Output the [X, Y] coordinate of the center of the cell containing the given text.  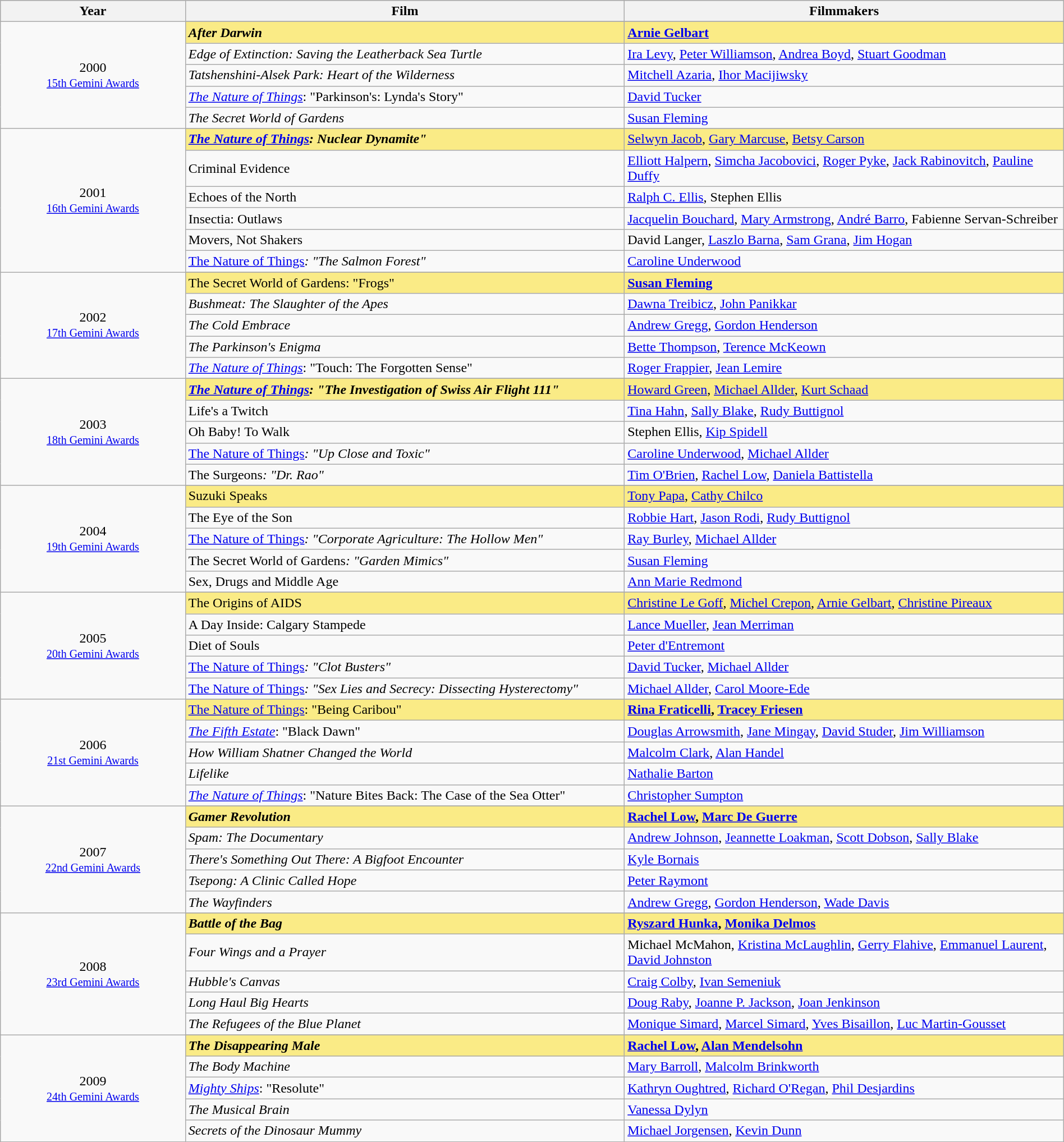
Dawna Treibicz, John Panikkar [844, 304]
Caroline Underwood, Michael Allder [844, 453]
The Secret World of Gardens [405, 118]
The Nature of Things: "Parkinson's: Lynda's Story" [405, 97]
2008 23rd Gemini Awards [93, 973]
Nathalie Barton [844, 774]
2009 24th Gemini Awards [93, 1088]
Filmmakers [844, 11]
Rachel Low, Alan Mendelsohn [844, 1045]
Long Haul Big Hearts [405, 1003]
Andrew Johnson, Jeannette Loakman, Scott Dobson, Sally Blake [844, 838]
Ira Levy, Peter Williamson, Andrea Boyd, Stuart Goodman [844, 54]
A Day Inside: Calgary Stampede [405, 625]
The Fifth Estate: "Black Dawn" [405, 731]
Elliott Halpern, Simcha Jacobovici, Roger Pyke, Jack Rabinovitch, Pauline Duffy [844, 168]
Battle of the Bag [405, 923]
The Nature of Things: "Clot Busters" [405, 667]
David Tucker [844, 97]
Jacquelin Bouchard, Mary Armstrong, André Barro, Fabienne Servan-Schreiber [844, 218]
Gamer Revolution [405, 817]
How William Shatner Changed the World [405, 753]
Echoes of the North [405, 197]
Four Wings and a Prayer [405, 952]
Sex, Drugs and Middle Age [405, 581]
Rachel Low, Marc De Guerre [844, 817]
Michael Allder, Carol Moore-Ede [844, 689]
Criminal Evidence [405, 168]
The Cold Embrace [405, 325]
Spam: The Documentary [405, 838]
Howard Green, Michael Allder, Kurt Schaad [844, 389]
2003 18th Gemini Awards [93, 432]
Peter Raymont [844, 880]
The Nature of Things: "Being Caribou" [405, 710]
The Secret World of Gardens: "Garden Mimics" [405, 560]
Doug Raby, Joanne P. Jackson, Joan Jenkinson [844, 1003]
Secrets of the Dinosaur Mummy [405, 1131]
After Darwin [405, 33]
The Refugees of the Blue Planet [405, 1024]
Movers, Not Shakers [405, 240]
Christopher Sumpton [844, 795]
Tony Papa, Cathy Chilco [844, 496]
David Langer, Laszlo Barna, Sam Grana, Jim Hogan [844, 240]
The Disappearing Male [405, 1045]
2004 19th Gemini Awards [93, 539]
2005 20th Gemini Awards [93, 645]
Tim O'Brien, Rachel Low, Daniela Battistella [844, 475]
David Tucker, Michael Allder [844, 667]
Lifelike [405, 774]
The Eye of the Son [405, 517]
2001 16th Gemini Awards [93, 200]
The Secret World of Gardens: "Frogs" [405, 282]
2007 22nd Gemini Awards [93, 859]
Ryszard Hunka, Monika Delmos [844, 923]
Diet of Souls [405, 646]
There's Something Out There: A Bigfoot Encounter [405, 859]
Stephen Ellis, Kip Spidell [844, 432]
Tsepong: A Clinic Called Hope [405, 880]
Oh Baby! To Walk [405, 432]
Caroline Underwood [844, 261]
The Nature of Things: "The Investigation of Swiss Air Flight 111" [405, 389]
Life's a Twitch [405, 411]
Arnie Gelbart [844, 33]
Kathryn Oughtred, Richard O'Regan, Phil Desjardins [844, 1088]
Robbie Hart, Jason Rodi, Rudy Buttignol [844, 517]
2000 15th Gemini Awards [93, 75]
The Body Machine [405, 1067]
Rina Fraticelli, Tracey Friesen [844, 710]
Andrew Gregg, Gordon Henderson [844, 325]
Kyle Bornais [844, 859]
Film [405, 11]
The Wayfinders [405, 902]
The Nature of Things: "The Salmon Forest" [405, 261]
Insectia: Outlaws [405, 218]
Andrew Gregg, Gordon Henderson, Wade Davis [844, 902]
Mary Barroll, Malcolm Brinkworth [844, 1067]
Malcolm Clark, Alan Handel [844, 753]
Ray Burley, Michael Allder [844, 539]
Craig Colby, Ivan Semeniuk [844, 982]
Tina Hahn, Sally Blake, Rudy Buttignol [844, 411]
Hubble's Canvas [405, 982]
Ann Marie Redmond [844, 581]
Year [93, 11]
Vanessa Dylyn [844, 1109]
The Surgeons: "Dr. Rao" [405, 475]
The Nature of Things: "Up Close and Toxic" [405, 453]
Michael Jorgensen, Kevin Dunn [844, 1131]
Suzuki Speaks [405, 496]
The Musical Brain [405, 1109]
The Nature of Things: "Nature Bites Back: The Case of the Sea Otter" [405, 795]
Ralph C. Ellis, Stephen Ellis [844, 197]
Edge of Extinction: Saving the Leatherback Sea Turtle [405, 54]
The Origins of AIDS [405, 603]
Peter d'Entremont [844, 646]
Monique Simard, Marcel Simard, Yves Bisaillon, Luc Martin-Gousset [844, 1024]
Tatshenshini-Alsek Park: Heart of the Wilderness [405, 75]
Mighty Ships: "Resolute" [405, 1088]
The Nature of Things: "Sex Lies and Secrecy: Dissecting Hysterectomy" [405, 689]
The Parkinson's Enigma [405, 347]
Lance Mueller, Jean Merriman [844, 625]
Roger Frappier, Jean Lemire [844, 368]
Christine Le Goff, Michel Crepon, Arnie Gelbart, Christine Pireaux [844, 603]
The Nature of Things: "Touch: The Forgotten Sense" [405, 368]
2006 21st Gemini Awards [93, 753]
Douglas Arrowsmith, Jane Mingay, David Studer, Jim Williamson [844, 731]
Mitchell Azaria, Ihor Macijiwsky [844, 75]
Bette Thompson, Terence McKeown [844, 347]
The Nature of Things: Nuclear Dynamite" [405, 139]
Michael McMahon, Kristina McLaughlin, Gerry Flahive, Emmanuel Laurent, David Johnston [844, 952]
2002 17th Gemini Awards [93, 325]
The Nature of Things: "Corporate Agriculture: The Hollow Men" [405, 539]
Selwyn Jacob, Gary Marcuse, Betsy Carson [844, 139]
Bushmeat: The Slaughter of the Apes [405, 304]
